Determine the (x, y) coordinate at the center of the cell enclosing the given text.  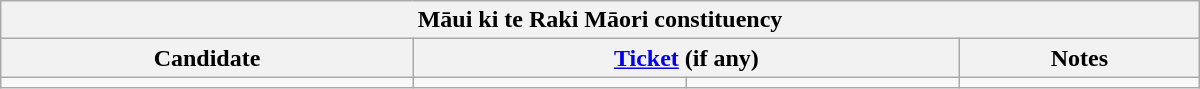
Candidate (207, 58)
Ticket (if any) (686, 58)
Notes (1079, 58)
Māui ki te Raki Māori constituency (600, 20)
